Locate the cell with the specified text and output its (X, Y) center coordinate. 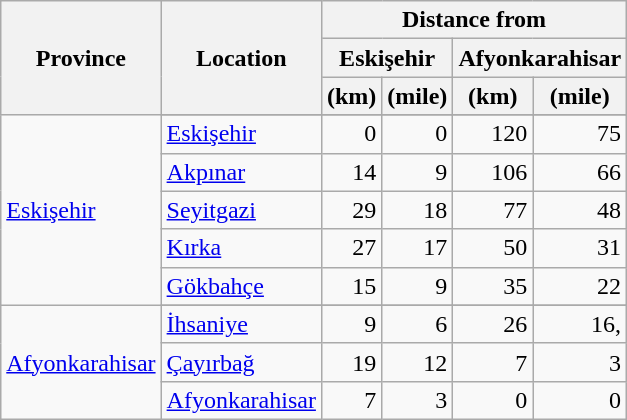
27 (351, 248)
16, (580, 324)
Çayırbağ (241, 362)
77 (493, 210)
Kırka (241, 248)
19 (351, 362)
17 (418, 248)
15 (351, 286)
Location (241, 58)
Gökbahçe (241, 286)
14 (351, 172)
İhsaniye (241, 324)
106 (493, 172)
29 (351, 210)
66 (580, 172)
26 (493, 324)
Distance from (474, 20)
22 (580, 286)
31 (580, 248)
50 (493, 248)
12 (418, 362)
35 (493, 286)
Province (81, 58)
18 (418, 210)
75 (580, 134)
Akpınar (241, 172)
120 (493, 134)
Seyitgazi (241, 210)
48 (580, 210)
6 (418, 324)
